Locate the cell with the specified text and output its [X, Y] center coordinate. 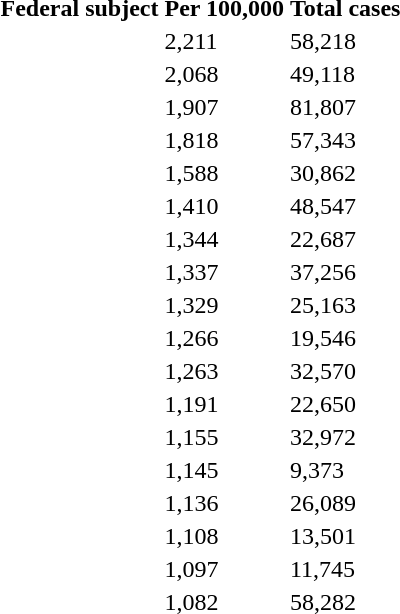
1,329 [224, 305]
2,211 [224, 41]
1,136 [224, 503]
1,344 [224, 239]
1,097 [224, 569]
1,108 [224, 536]
1,266 [224, 338]
1,410 [224, 206]
1,337 [224, 272]
2,068 [224, 74]
1,907 [224, 107]
1,588 [224, 173]
1,145 [224, 470]
1,191 [224, 404]
1,263 [224, 371]
1,155 [224, 437]
1,818 [224, 140]
